Identify which cell holds the provided text, then report its (X, Y) central coordinate. 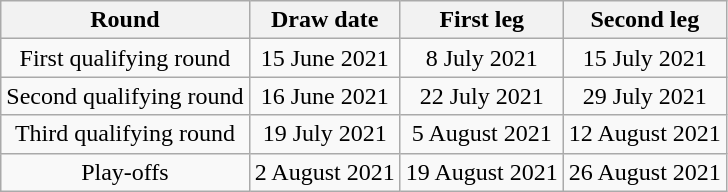
8 July 2021 (482, 58)
15 June 2021 (324, 58)
2 August 2021 (324, 172)
15 July 2021 (644, 58)
Second qualifying round (125, 96)
First qualifying round (125, 58)
19 July 2021 (324, 134)
Third qualifying round (125, 134)
Round (125, 20)
Play-offs (125, 172)
Second leg (644, 20)
22 July 2021 (482, 96)
26 August 2021 (644, 172)
Draw date (324, 20)
19 August 2021 (482, 172)
5 August 2021 (482, 134)
12 August 2021 (644, 134)
29 July 2021 (644, 96)
First leg (482, 20)
16 June 2021 (324, 96)
